Provide the (X, Y) coordinate of the cell's center where the given text is located.  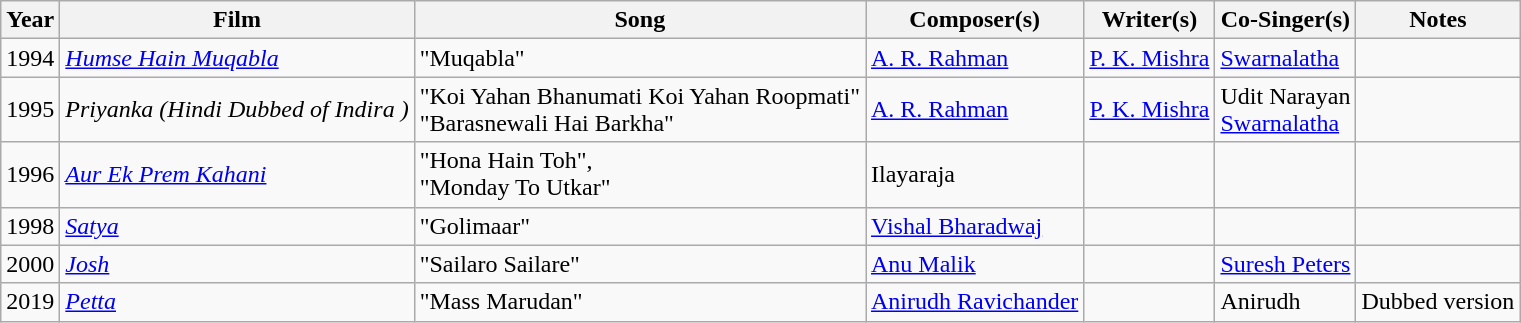
"Sailaro Sailare" (640, 264)
"Muqabla" (640, 58)
"Golimaar" (640, 226)
Ilayaraja (975, 174)
Co-Singer(s) (1286, 20)
"Mass Marudan" (640, 302)
1994 (30, 58)
Priyanka (Hindi Dubbed of Indira ) (237, 110)
"Hona Hain Toh","Monday To Utkar" (640, 174)
Swarnalatha (1286, 58)
Petta (237, 302)
Vishal Bharadwaj (975, 226)
Anirudh (1286, 302)
Notes (1438, 20)
Udit NarayanSwarnalatha (1286, 110)
1996 (30, 174)
Suresh Peters (1286, 264)
2000 (30, 264)
Aur Ek Prem Kahani (237, 174)
Anu Malik (975, 264)
Anirudh Ravichander (975, 302)
Satya (237, 226)
1998 (30, 226)
Dubbed version (1438, 302)
Writer(s) (1150, 20)
Film (237, 20)
"Koi Yahan Bhanumati Koi Yahan Roopmati""Barasnewali Hai Barkha" (640, 110)
2019 (30, 302)
Song (640, 20)
Composer(s) (975, 20)
1995 (30, 110)
Humse Hain Muqabla (237, 58)
Year (30, 20)
Josh (237, 264)
